Detect which cell encompasses the target text, then output its [X, Y] center coordinate. 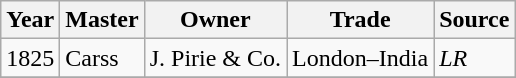
Source [474, 20]
LR [474, 58]
Owner [215, 20]
London–India [360, 58]
J. Pirie & Co. [215, 58]
Carss [102, 58]
1825 [30, 58]
Year [30, 20]
Trade [360, 20]
Master [102, 20]
